Find where the given text appears and provide that cell's center as (x, y) coordinate. 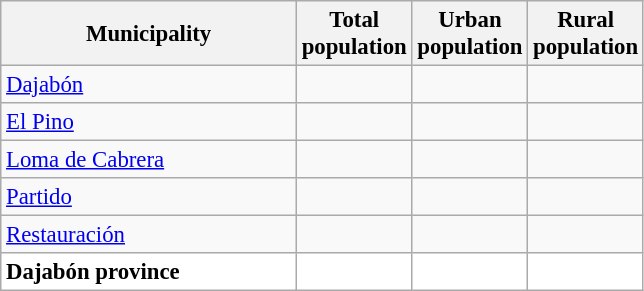
Partido (149, 197)
El Pino (149, 122)
Ruralpopulation (586, 34)
Totalpopulation (354, 34)
Loma de Cabrera (149, 160)
Dajabón (149, 85)
Urbanpopulation (470, 34)
Municipality (149, 34)
Restauración (149, 235)
